Find where the given text appears and provide that cell's center as [X, Y] coordinate. 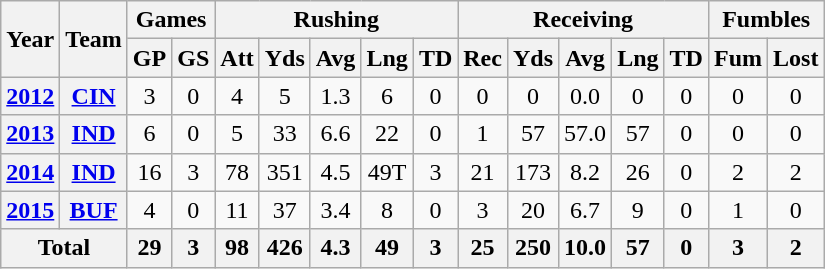
8 [387, 210]
BUF [94, 210]
20 [532, 210]
Team [94, 39]
78 [237, 172]
21 [483, 172]
250 [532, 248]
2014 [30, 172]
37 [284, 210]
Fum [738, 58]
33 [284, 134]
351 [284, 172]
Rushing [336, 20]
Lost [796, 58]
6.7 [586, 210]
Receiving [584, 20]
Fumbles [766, 20]
49T [387, 172]
9 [638, 210]
173 [532, 172]
4.3 [336, 248]
57.0 [586, 134]
2012 [30, 96]
22 [387, 134]
11 [237, 210]
0.0 [586, 96]
25 [483, 248]
Total [64, 248]
29 [149, 248]
16 [149, 172]
GS [194, 58]
426 [284, 248]
2013 [30, 134]
49 [387, 248]
2015 [30, 210]
3.4 [336, 210]
1.3 [336, 96]
GP [149, 58]
6.6 [336, 134]
10.0 [586, 248]
Year [30, 39]
4.5 [336, 172]
Att [237, 58]
8.2 [586, 172]
Games [170, 20]
98 [237, 248]
26 [638, 172]
CIN [94, 96]
Rec [483, 58]
